For the text-containing cell, return its midpoint in (x, y) coordinate format. 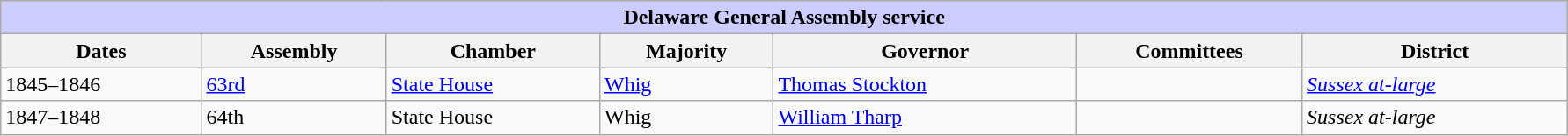
District (1435, 51)
64th (294, 118)
Majority (686, 51)
Assembly (294, 51)
Chamber (493, 51)
1847–1848 (101, 118)
Dates (101, 51)
William Tharp (925, 118)
Delaware General Assembly service (785, 18)
Governor (925, 51)
63rd (294, 84)
1845–1846 (101, 84)
Committees (1189, 51)
Thomas Stockton (925, 84)
